Capture the cell that displays the provided text and extract its [X, Y] central coordinate. 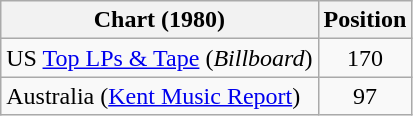
Chart (1980) [160, 20]
Position [365, 20]
97 [365, 96]
Australia (Kent Music Report) [160, 96]
US Top LPs & Tape (Billboard) [160, 58]
170 [365, 58]
